Extract the (x, y) coordinate from the center of the cell holding the provided text.  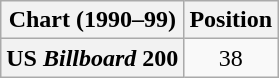
38 (231, 58)
Chart (1990–99) (92, 20)
US Billboard 200 (92, 58)
Position (231, 20)
